Locate the cell with the specified text and output its (X, Y) center coordinate. 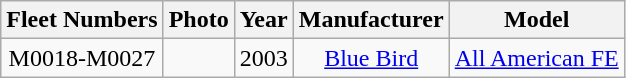
Year (264, 20)
Model (536, 20)
M0018-M0027 (82, 58)
All American FE (536, 58)
2003 (264, 58)
Manufacturer (371, 20)
Fleet Numbers (82, 20)
Photo (198, 20)
Blue Bird (371, 58)
